From the cell containing the given text, extract its center point as (x, y) coordinate. 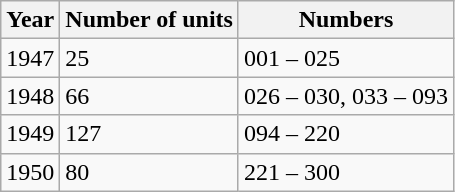
Year (30, 20)
Numbers (346, 20)
Number of units (150, 20)
221 – 300 (346, 172)
1947 (30, 58)
25 (150, 58)
094 – 220 (346, 134)
1950 (30, 172)
80 (150, 172)
026 – 030, 033 – 093 (346, 96)
001 – 025 (346, 58)
1949 (30, 134)
66 (150, 96)
1948 (30, 96)
127 (150, 134)
